Identify which cell holds the provided text, then report its (x, y) central coordinate. 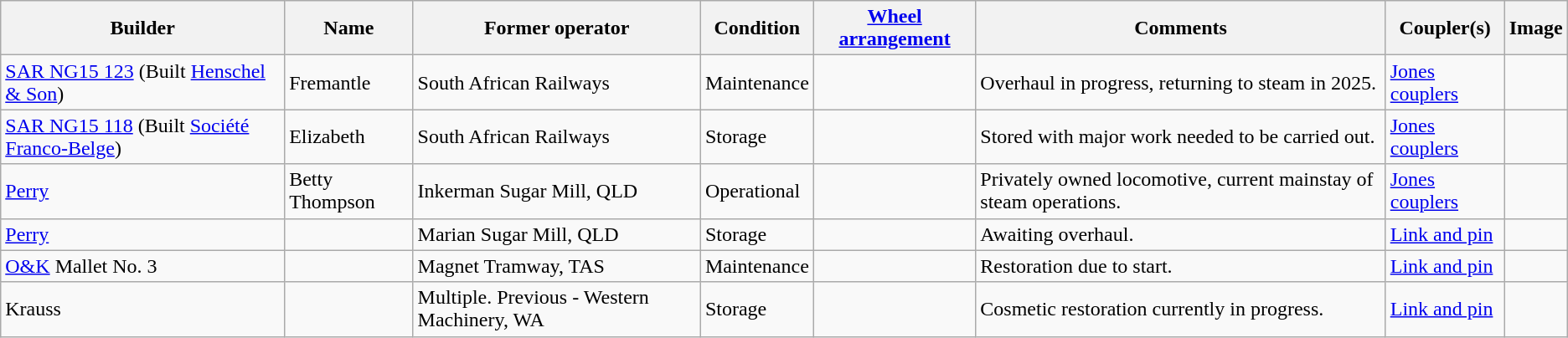
Betty Thompson (348, 191)
Krauss (142, 310)
Overhaul in progress, returning to steam in 2025. (1181, 82)
Wheel arrangement (895, 28)
SAR NG15 118 (Built Société Franco-Belge) (142, 137)
Marian Sugar Mill, QLD (556, 234)
Privately owned locomotive, current mainstay of steam operations. (1181, 191)
Name (348, 28)
Cosmetic restoration currently in progress. (1181, 310)
Comments (1181, 28)
Fremantle (348, 82)
Multiple. Previous - Western Machinery, WA (556, 310)
Elizabeth (348, 137)
Stored with major work needed to be carried out. (1181, 137)
Coupler(s) (1445, 28)
Magnet Tramway, TAS (556, 266)
Condition (757, 28)
Operational (757, 191)
Awaiting overhaul. (1181, 234)
Builder (142, 28)
Image (1536, 28)
SAR NG15 123 (Built Henschel & Son) (142, 82)
Restoration due to start. (1181, 266)
O&K Mallet No. 3 (142, 266)
Inkerman Sugar Mill, QLD (556, 191)
Former operator (556, 28)
